Identify which cell holds the provided text, then report its [X, Y] central coordinate. 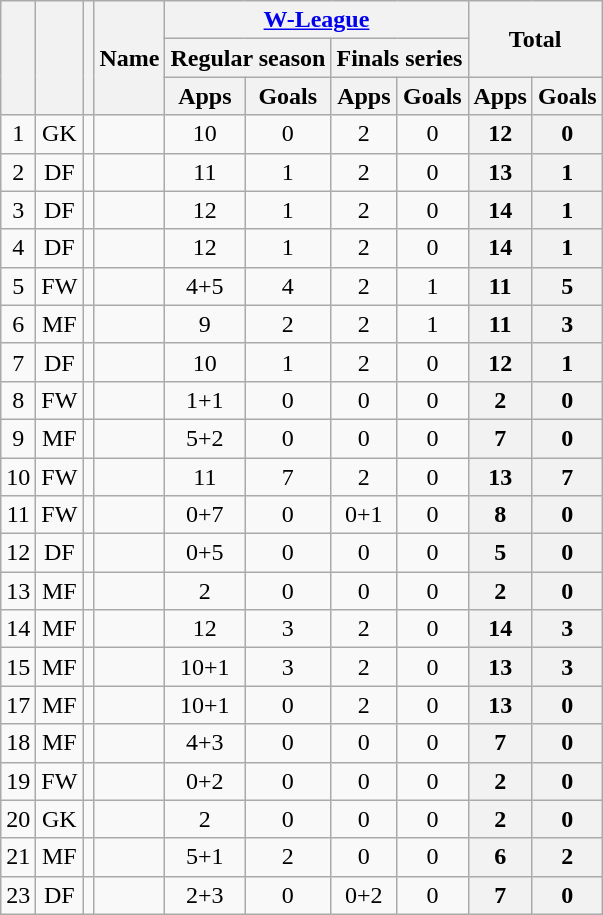
0+7 [205, 515]
18 [18, 743]
Regular season [248, 58]
1+1 [205, 400]
5+1 [205, 857]
Name [130, 58]
Finals series [400, 58]
W-League [316, 20]
21 [18, 857]
Total [535, 39]
4+5 [205, 286]
17 [18, 705]
2+3 [205, 895]
23 [18, 895]
4+3 [205, 743]
20 [18, 819]
0+5 [205, 553]
19 [18, 781]
0+1 [364, 515]
5+2 [205, 438]
15 [18, 667]
